Return the (X, Y) coordinate for the center point of the cell that contains the specified text.  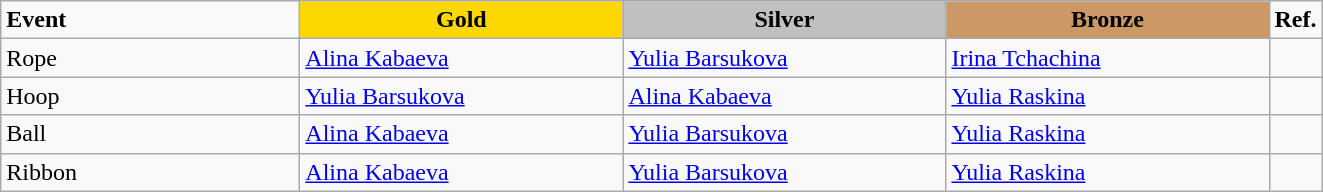
Event (150, 20)
Hoop (150, 96)
Bronze (1108, 20)
Irina Tchachina (1108, 58)
Silver (784, 20)
Ref. (1296, 20)
Ball (150, 134)
Gold (462, 20)
Rope (150, 58)
Ribbon (150, 172)
